For the text-containing cell, return its midpoint in (x, y) coordinate format. 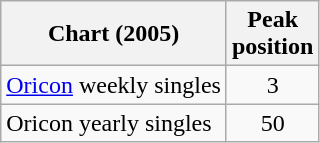
3 (272, 85)
Oricon weekly singles (114, 85)
50 (272, 123)
Oricon yearly singles (114, 123)
Chart (2005) (114, 34)
Peakposition (272, 34)
